Output the (X, Y) coordinate of the center of the cell containing the given text.  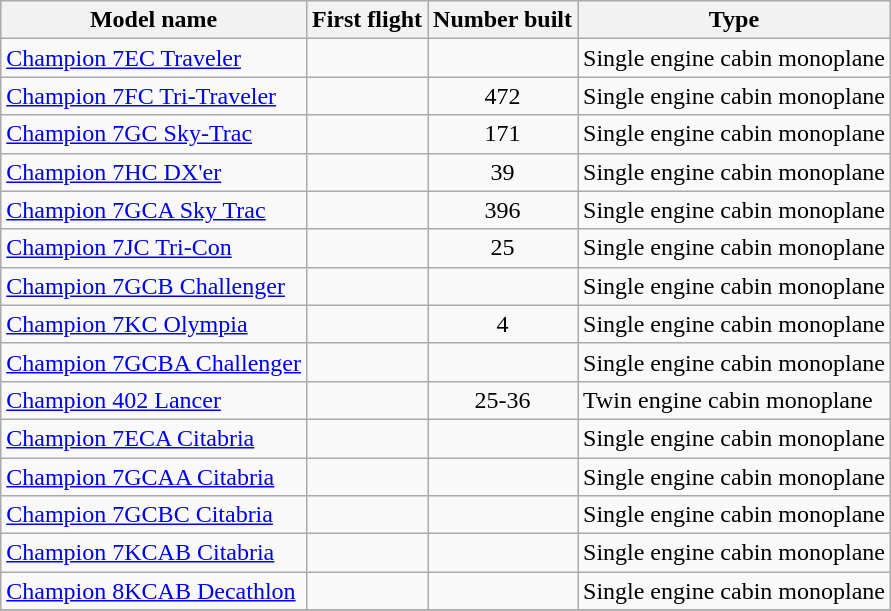
4 (503, 324)
Champion 7KC Olympia (154, 324)
25-36 (503, 400)
171 (503, 134)
396 (503, 210)
Champion 7GCAA Citabria (154, 477)
Champion 402 Lancer (154, 400)
Champion 7GCB Challenger (154, 286)
Champion 7EC Traveler (154, 58)
Champion 7GC Sky-Trac (154, 134)
Champion 7KCAB Citabria (154, 553)
Number built (503, 20)
472 (503, 96)
39 (503, 172)
Champion 7GCA Sky Trac (154, 210)
Model name (154, 20)
Champion 7HC DX'er (154, 172)
Champion 7FC Tri-Traveler (154, 96)
Champion 7ECA Citabria (154, 438)
Champion 8KCAB Decathlon (154, 591)
Champion 7GCBA Challenger (154, 362)
Champion 7JC Tri-Con (154, 248)
First flight (366, 20)
Champion 7GCBC Citabria (154, 515)
Twin engine cabin monoplane (734, 400)
Type (734, 20)
25 (503, 248)
